Locate the cell with the specified text and output its (x, y) center coordinate. 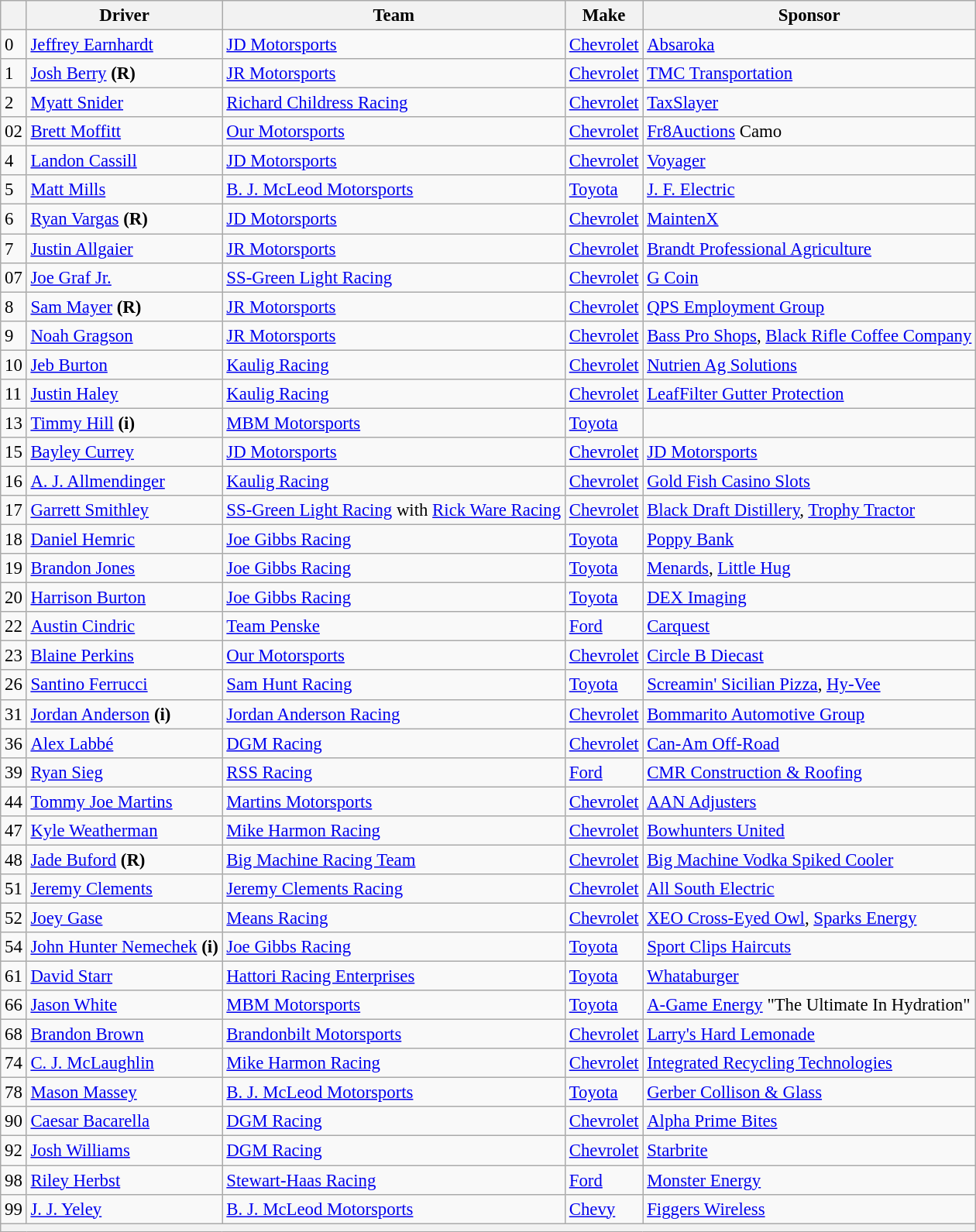
23 (14, 656)
Nutrien Ag Solutions (809, 365)
7 (14, 249)
TaxSlayer (809, 103)
Jeffrey Earnhardt (124, 45)
Josh Berry (R) (124, 74)
Sam Mayer (R) (124, 307)
SS-Green Light Racing (393, 277)
Team Penske (393, 626)
44 (14, 801)
C. J. McLaughlin (124, 1063)
18 (14, 540)
Jason White (124, 1005)
13 (14, 423)
54 (14, 947)
Josh Williams (124, 1151)
47 (14, 831)
Harrison Burton (124, 598)
AAN Adjusters (809, 801)
TMC Transportation (809, 74)
4 (14, 161)
XEO Cross-Eyed Owl, Sparks Energy (809, 918)
26 (14, 685)
Ryan Sieg (124, 772)
Joe Graf Jr. (124, 277)
Bommarito Automotive Group (809, 714)
61 (14, 976)
RSS Racing (393, 772)
Joey Gase (124, 918)
QPS Employment Group (809, 307)
Starbrite (809, 1151)
9 (14, 335)
Team (393, 15)
8 (14, 307)
Jade Buford (R) (124, 860)
DEX Imaging (809, 598)
Menards, Little Hug (809, 568)
17 (14, 510)
Stewart-Haas Racing (393, 1180)
10 (14, 365)
Santino Ferrucci (124, 685)
Jeremy Clements Racing (393, 889)
Driver (124, 15)
Bowhunters United (809, 831)
Brandt Professional Agriculture (809, 249)
MaintenX (809, 219)
Poppy Bank (809, 540)
David Starr (124, 976)
Justin Haley (124, 394)
Matt Mills (124, 190)
Carquest (809, 626)
Gerber Collison & Glass (809, 1093)
Tommy Joe Martins (124, 801)
Timmy Hill (i) (124, 423)
Screamin' Sicilian Pizza, Hy-Vee (809, 685)
Fr8Auctions Camo (809, 132)
39 (14, 772)
Brandonbilt Motorsports (393, 1035)
1 (14, 74)
Jordan Anderson (i) (124, 714)
Justin Allgaier (124, 249)
22 (14, 626)
Caesar Bacarella (124, 1122)
Kyle Weatherman (124, 831)
66 (14, 1005)
Daniel Hemric (124, 540)
Black Draft Distillery, Trophy Tractor (809, 510)
92 (14, 1151)
Bayley Currey (124, 452)
0 (14, 45)
Garrett Smithley (124, 510)
Sport Clips Haircuts (809, 947)
LeafFilter Gutter Protection (809, 394)
Alex Labbé (124, 743)
19 (14, 568)
Means Racing (393, 918)
90 (14, 1122)
5 (14, 190)
Austin Cindric (124, 626)
Make (603, 15)
Riley Herbst (124, 1180)
68 (14, 1035)
Figgers Wireless (809, 1209)
Sponsor (809, 15)
Sam Hunt Racing (393, 685)
31 (14, 714)
51 (14, 889)
20 (14, 598)
Alpha Prime Bites (809, 1122)
Brett Moffitt (124, 132)
Noah Gragson (124, 335)
Can-Am Off-Road (809, 743)
98 (14, 1180)
Gold Fish Casino Slots (809, 481)
Big Machine Vodka Spiked Cooler (809, 860)
15 (14, 452)
Circle B Diecast (809, 656)
A-Game Energy "The Ultimate In Hydration" (809, 1005)
Monster Energy (809, 1180)
16 (14, 481)
Ryan Vargas (R) (124, 219)
CMR Construction & Roofing (809, 772)
Hattori Racing Enterprises (393, 976)
Jeb Burton (124, 365)
J. F. Electric (809, 190)
2 (14, 103)
99 (14, 1209)
Absaroka (809, 45)
Big Machine Racing Team (393, 860)
G Coin (809, 277)
Richard Childress Racing (393, 103)
A. J. Allmendinger (124, 481)
J. J. Yeley (124, 1209)
52 (14, 918)
07 (14, 277)
Whataburger (809, 976)
02 (14, 132)
Jeremy Clements (124, 889)
Mason Massey (124, 1093)
11 (14, 394)
Myatt Snider (124, 103)
74 (14, 1063)
36 (14, 743)
Martins Motorsports (393, 801)
All South Electric (809, 889)
6 (14, 219)
Bass Pro Shops, Black Rifle Coffee Company (809, 335)
78 (14, 1093)
Jordan Anderson Racing (393, 714)
John Hunter Nemechek (i) (124, 947)
Integrated Recycling Technologies (809, 1063)
Brandon Jones (124, 568)
48 (14, 860)
Voyager (809, 161)
Chevy (603, 1209)
SS-Green Light Racing with Rick Ware Racing (393, 510)
Brandon Brown (124, 1035)
Blaine Perkins (124, 656)
Larry's Hard Lemonade (809, 1035)
Landon Cassill (124, 161)
